Return (x, y) of the center of cell containing provided text 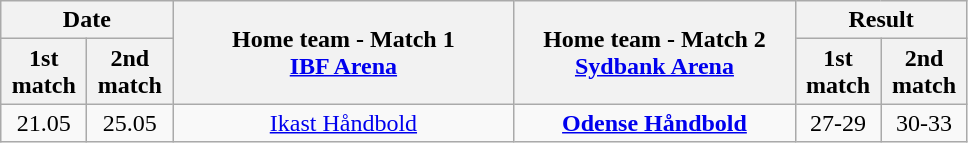
Home team - Match 1IBF Arena (344, 52)
Ikast Håndbold (344, 123)
Result (881, 20)
Date (87, 20)
25.05 (130, 123)
Home team - Match 2Sydbank Arena (654, 52)
Odense Håndbold (654, 123)
27-29 (838, 123)
30-33 (924, 123)
21.05 (44, 123)
